From the cell containing the given text, extract its center point as [X, Y] coordinate. 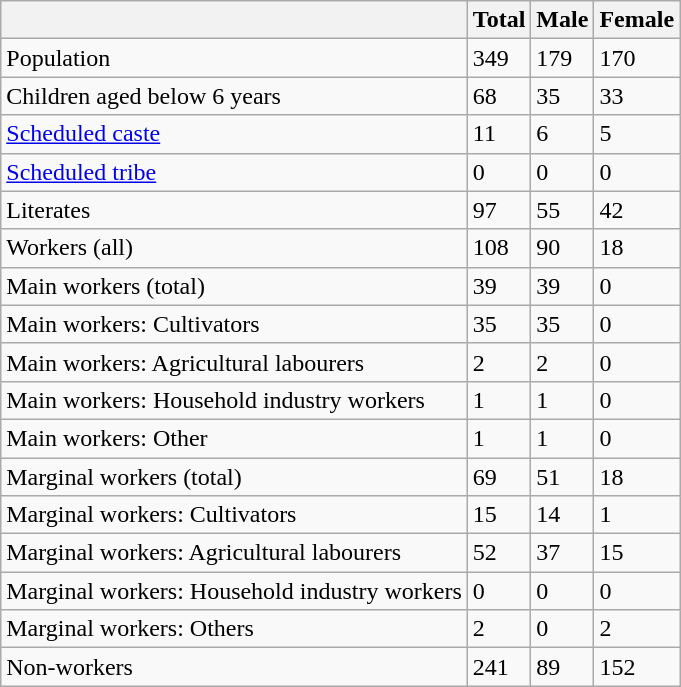
Male [562, 20]
108 [499, 248]
5 [637, 134]
Main workers: Cultivators [234, 324]
52 [499, 553]
37 [562, 553]
349 [499, 58]
14 [562, 515]
Non-workers [234, 667]
33 [637, 96]
Children aged below 6 years [234, 96]
Marginal workers: Others [234, 629]
Marginal workers (total) [234, 477]
Main workers: Agricultural labourers [234, 362]
42 [637, 210]
Marginal workers: Cultivators [234, 515]
Total [499, 20]
11 [499, 134]
179 [562, 58]
152 [637, 667]
Main workers: Other [234, 438]
97 [499, 210]
Workers (all) [234, 248]
Marginal workers: Household industry workers [234, 591]
Main workers (total) [234, 286]
6 [562, 134]
89 [562, 667]
241 [499, 667]
Scheduled caste [234, 134]
90 [562, 248]
Population [234, 58]
68 [499, 96]
Literates [234, 210]
Main workers: Household industry workers [234, 400]
Marginal workers: Agricultural labourers [234, 553]
51 [562, 477]
Female [637, 20]
55 [562, 210]
69 [499, 477]
Scheduled tribe [234, 172]
170 [637, 58]
